For the text-containing cell, return its midpoint in [x, y] coordinate format. 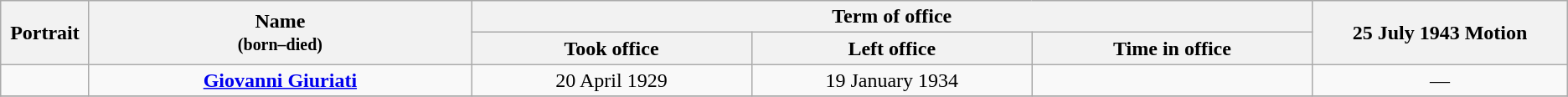
20 April 1929 [611, 80]
Giovanni Giuriati [280, 80]
Took office [611, 48]
19 January 1934 [891, 80]
Portrait [45, 33]
Time in office [1173, 48]
Name(born–died) [280, 33]
Term of office [892, 17]
— [1440, 80]
25 July 1943 Motion [1440, 33]
Left office [891, 48]
